Detect which cell encompasses the target text, then output its (X, Y) center coordinate. 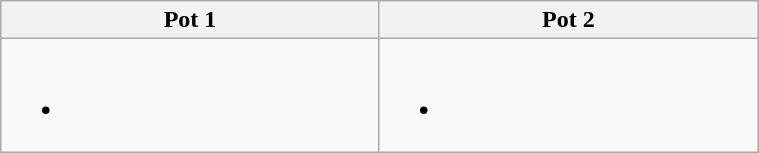
Pot 2 (568, 20)
Pot 1 (190, 20)
